Output the (x, y) coordinate of the center of the cell containing the given text.  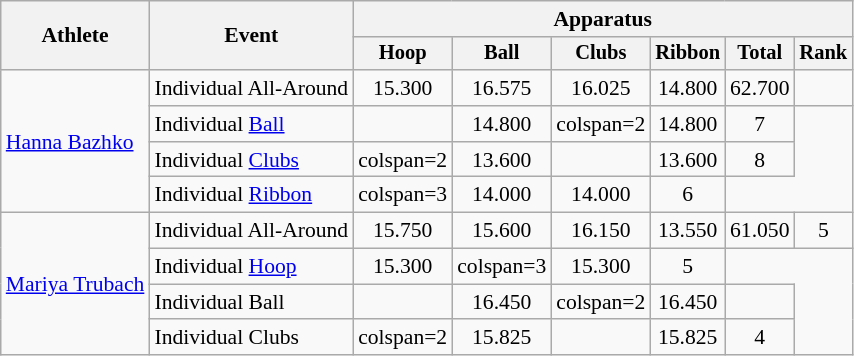
15.600 (502, 231)
16.575 (502, 88)
Athlete (76, 36)
Clubs (600, 54)
Hanna Bazhko (76, 141)
8 (760, 160)
Individual Hoop (251, 267)
61.050 (760, 231)
13.550 (688, 231)
Individual Ribbon (251, 195)
15.750 (402, 231)
62.700 (760, 88)
Rank (824, 54)
Mariya Trubach (76, 284)
Apparatus (602, 19)
7 (760, 124)
16.025 (600, 88)
16.150 (600, 231)
Ball (502, 54)
Hoop (402, 54)
4 (760, 338)
Total (760, 54)
6 (688, 195)
Event (251, 36)
Ribbon (688, 54)
